Return the (X, Y) coordinate for the center point of the cell that contains the specified text.  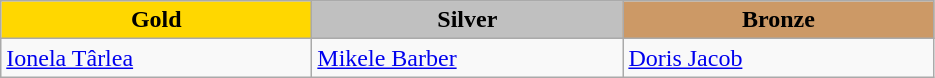
Bronze (778, 20)
Gold (156, 20)
Doris Jacob (778, 58)
Silver (468, 20)
Ionela Târlea (156, 58)
Mikele Barber (468, 58)
